Locate the cell with the specified text and output its [x, y] center coordinate. 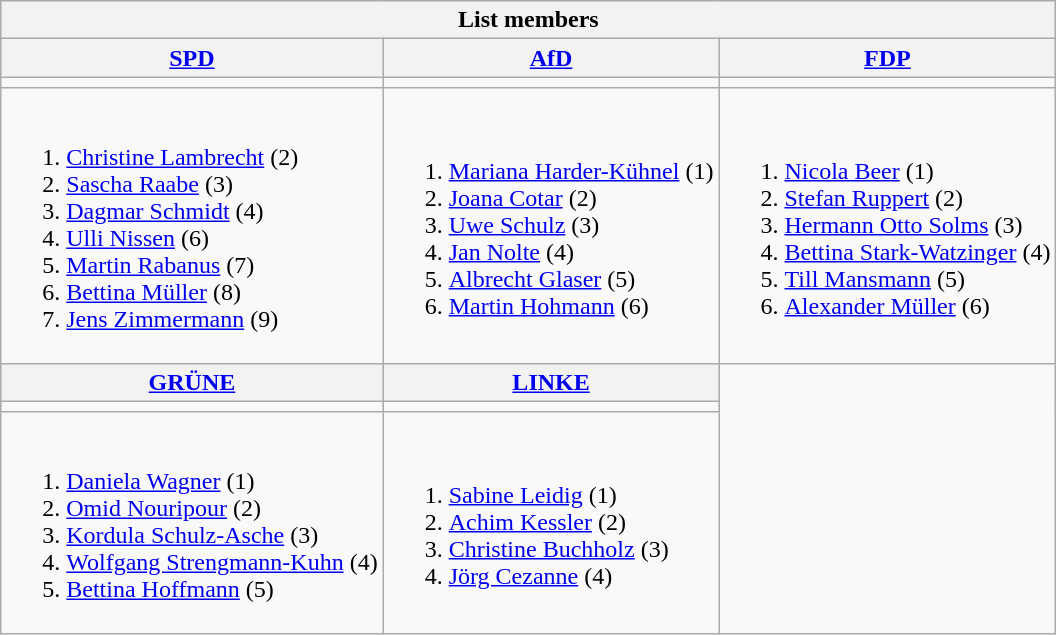
Sabine Leidig (1)Achim Kessler (2)Christine Buchholz (3)Jörg Cezanne (4) [551, 522]
Daniela Wagner (1)Omid Nouripour (2)Kordula Schulz-Asche (3)Wolfgang Strengmann-Kuhn (4)Bettina Hoffmann (5) [192, 522]
SPD [192, 58]
Nicola Beer (1)Stefan Ruppert (2)Hermann Otto Solms (3)Bettina Stark-Watzinger (4)Till Mansmann (5)Alexander Müller (6) [888, 226]
GRÜNE [192, 382]
FDP [888, 58]
List members [528, 20]
AfD [551, 58]
LINKE [551, 382]
Mariana Harder-Kühnel (1)Joana Cotar (2)Uwe Schulz (3)Jan Nolte (4)Albrecht Glaser (5)Martin Hohmann (6) [551, 226]
Christine Lambrecht (2)Sascha Raabe (3)Dagmar Schmidt (4)Ulli Nissen (6)Martin Rabanus (7)Bettina Müller (8)Jens Zimmermann (9) [192, 226]
